Capture the cell that displays the provided text and extract its (x, y) central coordinate. 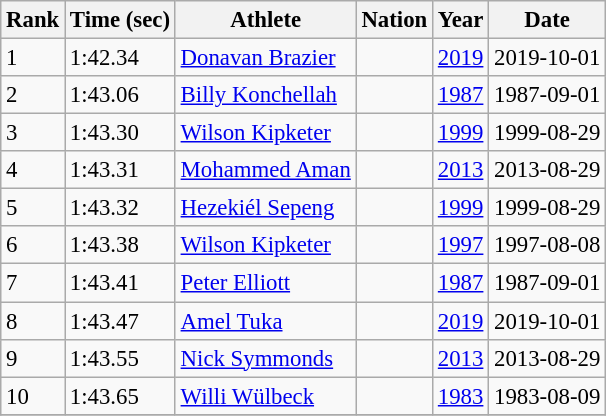
Willi Wülbeck (266, 396)
Peter Elliott (266, 283)
1:43.30 (120, 133)
9 (33, 358)
4 (33, 170)
3 (33, 133)
8 (33, 321)
1997 (461, 245)
Billy Konchellah (266, 95)
1:42.34 (120, 58)
6 (33, 245)
1:43.06 (120, 95)
Hezekiél Sepeng (266, 208)
1983-08-09 (548, 396)
Year (461, 20)
1:43.55 (120, 358)
1983 (461, 396)
1:43.41 (120, 283)
1997-08-08 (548, 245)
Date (548, 20)
Donavan Brazier (266, 58)
Time (sec) (120, 20)
1:43.32 (120, 208)
1:43.47 (120, 321)
Athlete (266, 20)
1 (33, 58)
1:43.38 (120, 245)
10 (33, 396)
Amel Tuka (266, 321)
Rank (33, 20)
Nation (394, 20)
1:43.31 (120, 170)
2 (33, 95)
Nick Symmonds (266, 358)
5 (33, 208)
1:43.65 (120, 396)
Mohammed Aman (266, 170)
7 (33, 283)
